Determine the [X, Y] coordinate at the center of the cell enclosing the given text.  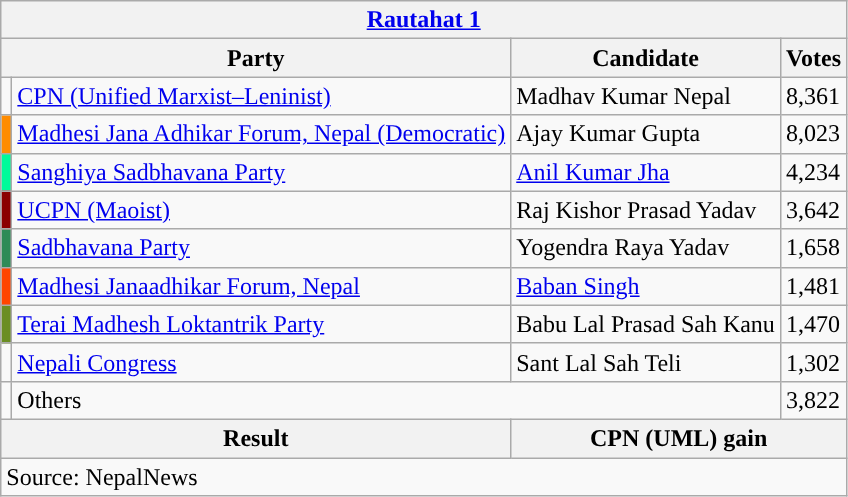
Source: NepalNews [424, 477]
Nepali Congress [262, 362]
3,822 [813, 400]
Votes [813, 58]
Madhav Kumar Nepal [646, 96]
Candidate [646, 58]
Babu Lal Prasad Sah Kanu [646, 324]
Baban Singh [646, 286]
Madhesi Janaadhikar Forum, Nepal [262, 286]
1,658 [813, 248]
Result [256, 438]
Sant Lal Sah Teli [646, 362]
1,470 [813, 324]
Terai Madhesh Loktantrik Party [262, 324]
Madhesi Jana Adhikar Forum, Nepal (Democratic) [262, 134]
CPN (UML) gain [679, 438]
3,642 [813, 210]
Party [256, 58]
UCPN (Maoist) [262, 210]
Others [396, 400]
Raj Kishor Prasad Yadav [646, 210]
1,481 [813, 286]
Yogendra Raya Yadav [646, 248]
4,234 [813, 172]
Anil Kumar Jha [646, 172]
Sanghiya Sadbhavana Party [262, 172]
8,023 [813, 134]
CPN (Unified Marxist–Leninist) [262, 96]
1,302 [813, 362]
8,361 [813, 96]
Sadbhavana Party [262, 248]
Rautahat 1 [424, 20]
Ajay Kumar Gupta [646, 134]
